Return [x, y] of the center of cell containing provided text 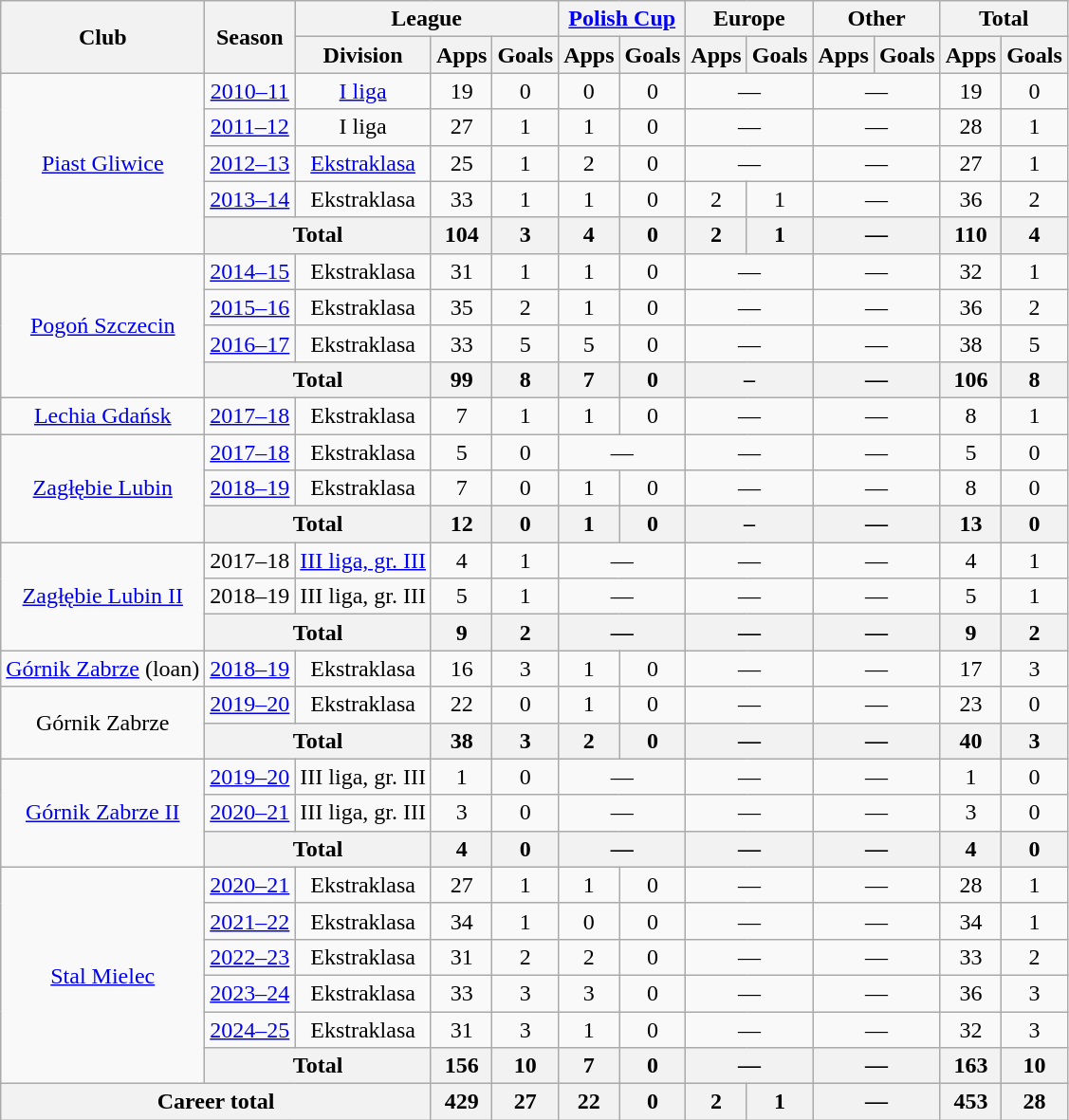
2024–25 [250, 1029]
Górnik Zabrze (loan) [102, 669]
Górnik Zabrze [102, 723]
Season [250, 37]
23 [970, 705]
Europe [749, 19]
40 [970, 741]
2015–16 [250, 307]
Division [363, 55]
2012–13 [250, 163]
104 [461, 235]
2014–15 [250, 271]
Career total [216, 1102]
Lechia Gdańsk [102, 415]
2013–14 [250, 199]
12 [461, 524]
99 [461, 379]
League [427, 19]
16 [461, 669]
Stal Mielec [102, 975]
Zagłębie Lubin II [102, 597]
2023–24 [250, 993]
Pogoń Szczecin [102, 325]
13 [970, 524]
156 [461, 1066]
35 [461, 307]
2016–17 [250, 343]
17 [970, 669]
110 [970, 235]
106 [970, 379]
Piast Gliwice [102, 163]
2010–11 [250, 91]
Polish Cup [622, 19]
163 [970, 1066]
2022–23 [250, 957]
2021–22 [250, 921]
2011–12 [250, 127]
429 [461, 1102]
Club [102, 37]
25 [461, 163]
Górnik Zabrze II [102, 813]
Other [876, 19]
453 [970, 1102]
Zagłębie Lubin [102, 488]
